Provide the (x, y) coordinate of the cell's center where the given text is located.  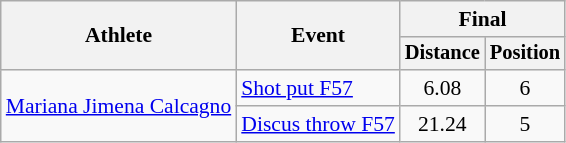
21.24 (442, 124)
6 (525, 88)
Shot put F57 (318, 88)
Athlete (119, 36)
Event (318, 36)
Position (525, 54)
6.08 (442, 88)
5 (525, 124)
Distance (442, 54)
Discus throw F57 (318, 124)
Mariana Jimena Calcagno (119, 106)
Final (482, 19)
